Identify which cell holds the provided text, then report its (X, Y) central coordinate. 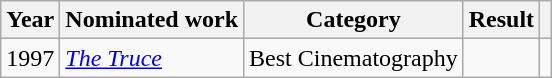
1997 (30, 58)
Year (30, 20)
The Truce (152, 58)
Best Cinematography (354, 58)
Result (501, 20)
Nominated work (152, 20)
Category (354, 20)
